Pinpoint the cell where the given text exists, returning its (X, Y) midpoint coordinate. 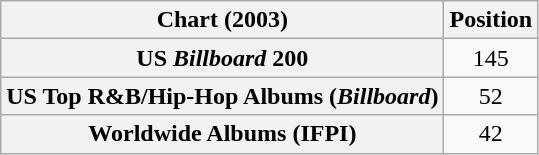
42 (491, 134)
US Top R&B/Hip-Hop Albums (Billboard) (222, 96)
Position (491, 20)
Chart (2003) (222, 20)
US Billboard 200 (222, 58)
145 (491, 58)
52 (491, 96)
Worldwide Albums (IFPI) (222, 134)
